Return [X, Y] of the center of cell containing provided text 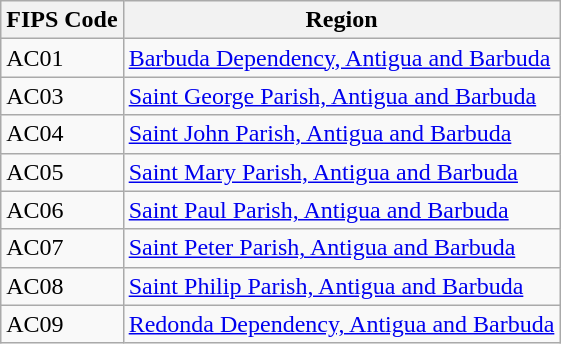
Region [342, 20]
Saint Paul Parish, Antigua and Barbuda [342, 210]
Saint George Parish, Antigua and Barbuda [342, 96]
Redonda Dependency, Antigua and Barbuda [342, 324]
FIPS Code [62, 20]
AC09 [62, 324]
Saint Mary Parish, Antigua and Barbuda [342, 172]
AC07 [62, 248]
Saint John Parish, Antigua and Barbuda [342, 134]
Saint Peter Parish, Antigua and Barbuda [342, 248]
Barbuda Dependency, Antigua and Barbuda [342, 58]
AC01 [62, 58]
AC06 [62, 210]
AC03 [62, 96]
Saint Philip Parish, Antigua and Barbuda [342, 286]
AC05 [62, 172]
AC08 [62, 286]
AC04 [62, 134]
